Find where the given text appears and provide that cell's center as [X, Y] coordinate. 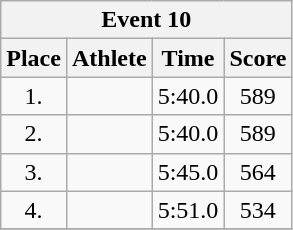
5:45.0 [188, 172]
Event 10 [146, 20]
Score [258, 58]
564 [258, 172]
3. [34, 172]
534 [258, 210]
1. [34, 96]
Time [188, 58]
5:51.0 [188, 210]
4. [34, 210]
Athlete [109, 58]
2. [34, 134]
Place [34, 58]
